Detect which cell encompasses the target text, then output its [x, y] center coordinate. 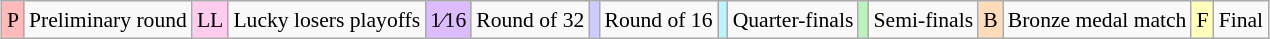
B [990, 20]
Preliminary round [108, 20]
Round of 16 [658, 20]
P [13, 20]
Lucky losers playoffs [326, 20]
Semi-finals [924, 20]
LL [210, 20]
Bronze medal match [1098, 20]
Final [1242, 20]
Quarter-finals [794, 20]
Round of 32 [530, 20]
1⁄16 [448, 20]
F [1202, 20]
